Output the [X, Y] coordinate of the center of the cell containing the given text.  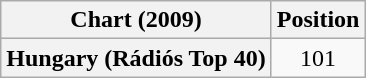
Position [318, 20]
Hungary (Rádiós Top 40) [136, 58]
Chart (2009) [136, 20]
101 [318, 58]
